For the text-containing cell, return its midpoint in [X, Y] coordinate format. 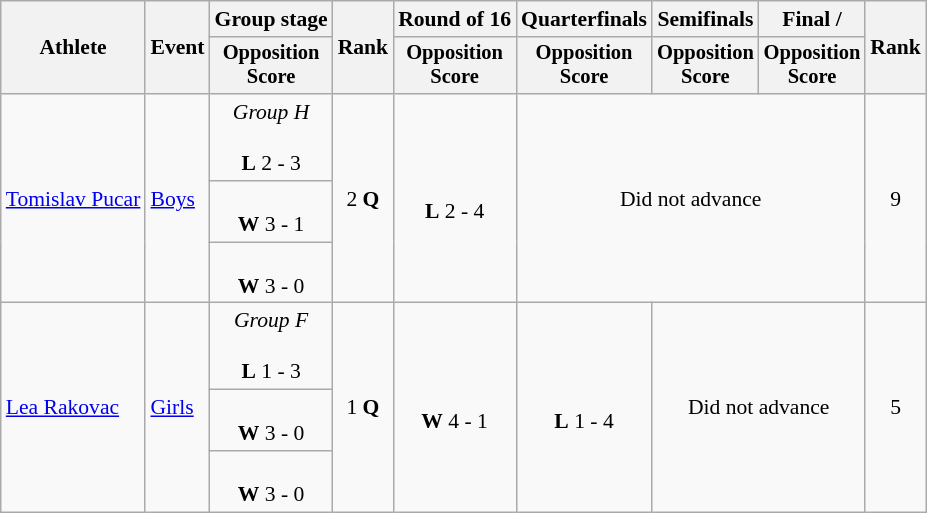
Quarterfinals [584, 19]
Event [177, 48]
Round of 16 [454, 19]
5 [896, 408]
Tomislav Pucar [74, 198]
W 4 - 1 [454, 408]
9 [896, 198]
Group HL 2 - 3 [272, 138]
Group FL 1 - 3 [272, 346]
1 Q [364, 408]
Semifinals [706, 19]
Boys [177, 198]
Lea Rakovac [74, 408]
W 3 - 1 [272, 212]
Final / [812, 19]
L 1 - 4 [584, 408]
Group stage [272, 19]
2 Q [364, 198]
Girls [177, 408]
L 2 - 4 [454, 198]
Athlete [74, 48]
